Find where the given text appears and provide that cell's center as (X, Y) coordinate. 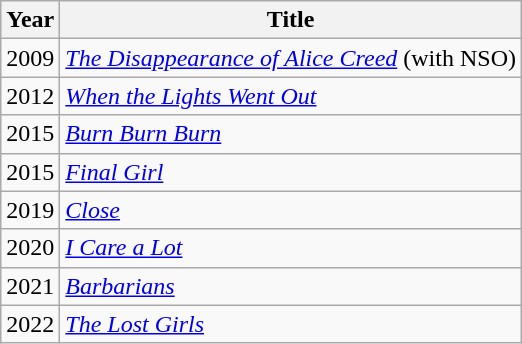
2020 (30, 248)
2012 (30, 96)
2021 (30, 286)
Year (30, 20)
When the Lights Went Out (291, 96)
Burn Burn Burn (291, 134)
2022 (30, 324)
2019 (30, 210)
Title (291, 20)
The Lost Girls (291, 324)
Final Girl (291, 172)
2009 (30, 58)
I Care a Lot (291, 248)
Barbarians (291, 286)
Close (291, 210)
The Disappearance of Alice Creed (with NSO) (291, 58)
